Pinpoint the cell where the given text exists, returning its [X, Y] midpoint coordinate. 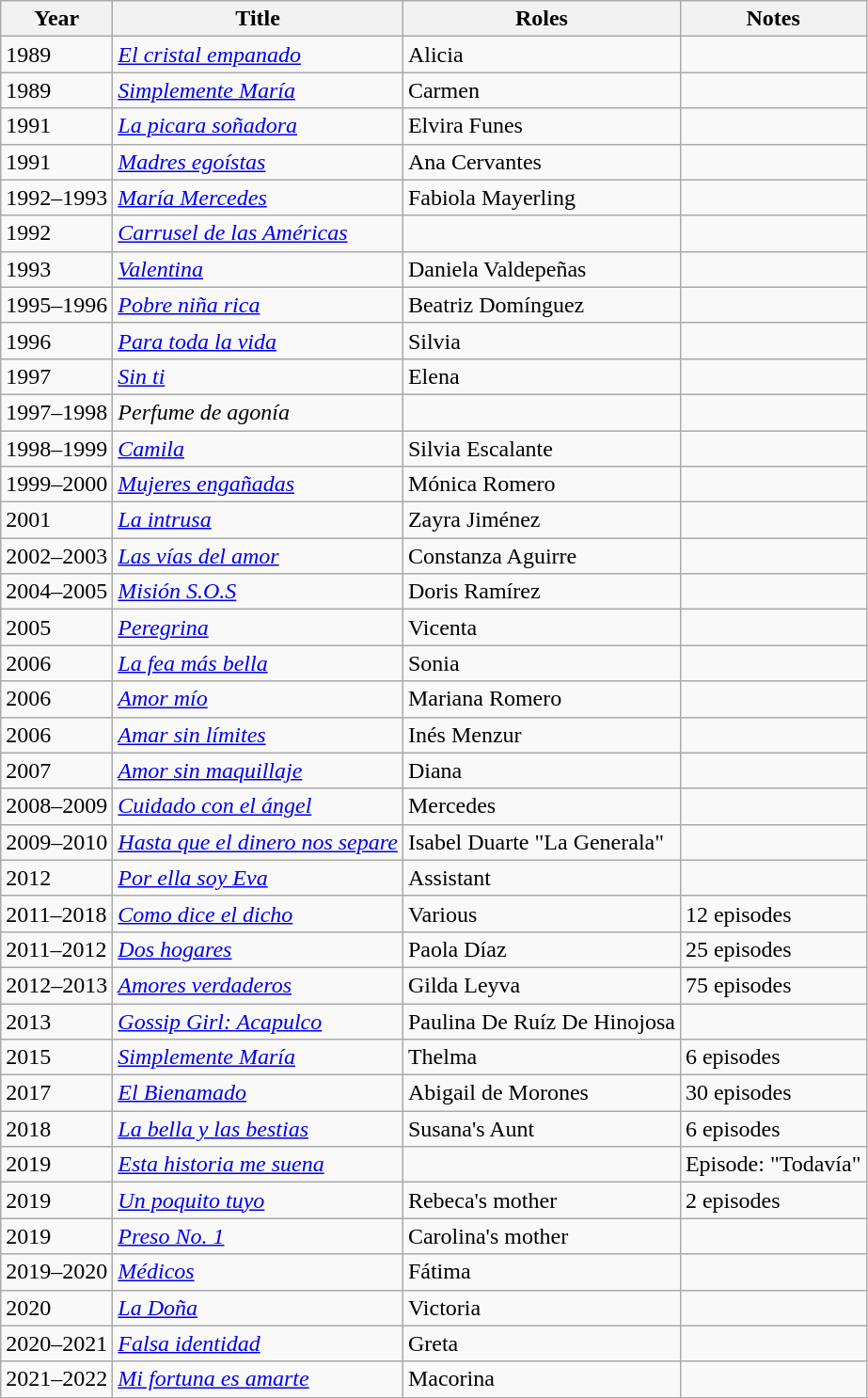
Un poquito tuyo [258, 1200]
Mariana Romero [542, 699]
Amores verdaderos [258, 985]
Amar sin límites [258, 735]
Macorina [542, 1379]
1996 [56, 341]
75 episodes [773, 985]
Daniela Valdepeñas [542, 269]
Assistant [542, 878]
2011–2018 [56, 913]
Notes [773, 19]
1999–2000 [56, 485]
2017 [56, 1093]
Inés Menzur [542, 735]
2018 [56, 1129]
La fea más bella [258, 663]
Paola Díaz [542, 949]
Hasta que el dinero nos separe [258, 842]
Alicia [542, 55]
La intrusa [258, 520]
1997–1998 [56, 412]
María Mercedes [258, 198]
Sonia [542, 663]
Carolina's mother [542, 1236]
1992 [56, 233]
30 episodes [773, 1093]
2004–2005 [56, 592]
Greta [542, 1343]
1993 [56, 269]
Valentina [258, 269]
12 episodes [773, 913]
Para toda la vida [258, 341]
Camila [258, 449]
Title [258, 19]
Preso No. 1 [258, 1236]
Esta historia me suena [258, 1165]
Elvira Funes [542, 126]
La bella y las bestias [258, 1129]
2009–2010 [56, 842]
2012 [56, 878]
Silvia Escalante [542, 449]
2020 [56, 1308]
2013 [56, 1021]
Roles [542, 19]
Mónica Romero [542, 485]
Isabel Duarte "La Generala" [542, 842]
Zayra Jiménez [542, 520]
25 episodes [773, 949]
Madres egoístas [258, 162]
2011–2012 [56, 949]
Por ella soy Eva [258, 878]
2019–2020 [56, 1272]
Year [56, 19]
Como dice el dicho [258, 913]
Gossip Girl: Acapulco [258, 1021]
2008–2009 [56, 806]
Peregrina [258, 628]
Gilda Leyva [542, 985]
2002–2003 [56, 556]
Silvia [542, 341]
Paulina De Ruíz De Hinojosa [542, 1021]
1992–1993 [56, 198]
Various [542, 913]
Rebeca's mother [542, 1200]
Carmen [542, 90]
2007 [56, 770]
Amor sin maquillaje [258, 770]
Mujeres engañadas [258, 485]
Sin ti [258, 376]
Mi fortuna es amarte [258, 1379]
2 episodes [773, 1200]
1998–1999 [56, 449]
Doris Ramírez [542, 592]
El cristal empanado [258, 55]
1995–1996 [56, 305]
Las vías del amor [258, 556]
Ana Cervantes [542, 162]
2005 [56, 628]
La Doña [258, 1308]
Episode: "Todavía" [773, 1165]
Constanza Aguirre [542, 556]
Thelma [542, 1057]
Elena [542, 376]
Falsa identidad [258, 1343]
Dos hogares [258, 949]
Fabiola Mayerling [542, 198]
Cuidado con el ángel [258, 806]
El Bienamado [258, 1093]
Amor mío [258, 699]
Victoria [542, 1308]
Carrusel de las Américas [258, 233]
2001 [56, 520]
Fátima [542, 1272]
Vicenta [542, 628]
Perfume de agonía [258, 412]
Misión S.O.S [258, 592]
Pobre niña rica [258, 305]
2015 [56, 1057]
2012–2013 [56, 985]
Susana's Aunt [542, 1129]
Médicos [258, 1272]
Abigail de Morones [542, 1093]
2021–2022 [56, 1379]
1997 [56, 376]
Mercedes [542, 806]
Beatriz Domínguez [542, 305]
Diana [542, 770]
La picara soñadora [258, 126]
2020–2021 [56, 1343]
